Locate the cell with the specified text and output its (X, Y) center coordinate. 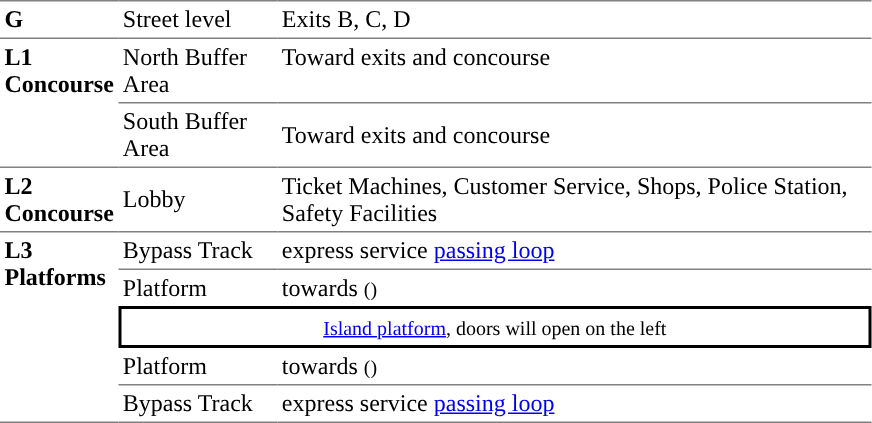
L1Concourse (59, 103)
L3Platforms (59, 327)
express service passing loop (574, 250)
South Buffer Area (198, 136)
Bypass Track (198, 250)
Street level (198, 19)
Island platform, doors will open on the left (494, 327)
L2Concourse (59, 200)
North Buffer Area (198, 71)
Ticket Machines, Customer Service, Shops, Police Station, Safety Facilities (574, 200)
Exits B, C, D (574, 19)
G (59, 19)
Lobby (198, 200)
